Detect which cell encompasses the target text, then output its (X, Y) center coordinate. 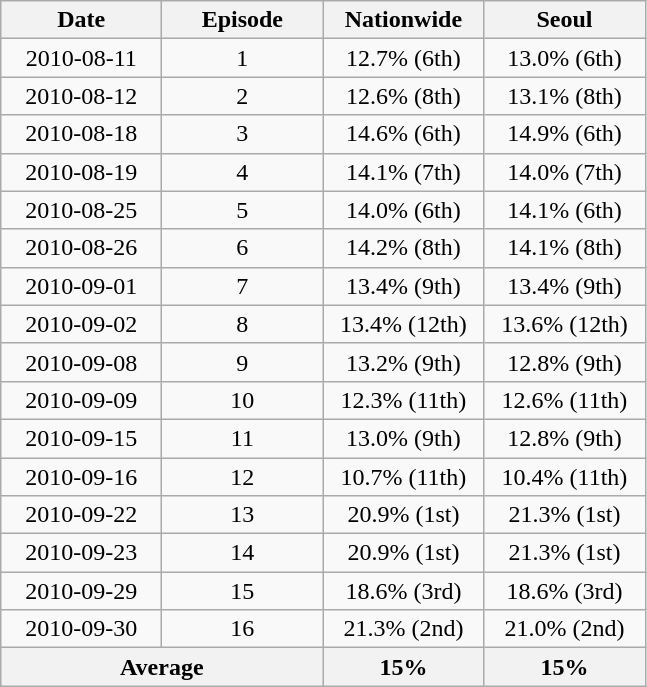
13.1% (8th) (564, 96)
13.2% (9th) (404, 362)
2010-09-02 (82, 324)
15 (242, 591)
Episode (242, 20)
12.6% (8th) (404, 96)
10.7% (11th) (404, 477)
14.9% (6th) (564, 134)
2010-08-19 (82, 172)
13.0% (6th) (564, 58)
13.0% (9th) (404, 438)
2010-09-08 (82, 362)
2010-09-22 (82, 515)
14.0% (6th) (404, 210)
14.1% (8th) (564, 248)
10 (242, 400)
10.4% (11th) (564, 477)
21.3% (2nd) (404, 629)
3 (242, 134)
12.6% (11th) (564, 400)
14.6% (6th) (404, 134)
14.1% (6th) (564, 210)
14.1% (7th) (404, 172)
Seoul (564, 20)
2010-09-29 (82, 591)
14.2% (8th) (404, 248)
13.4% (12th) (404, 324)
7 (242, 286)
2010-09-09 (82, 400)
8 (242, 324)
13.6% (12th) (564, 324)
5 (242, 210)
4 (242, 172)
2 (242, 96)
12.7% (6th) (404, 58)
6 (242, 248)
Date (82, 20)
2010-08-18 (82, 134)
2010-09-23 (82, 553)
2010-08-11 (82, 58)
2010-08-12 (82, 96)
12 (242, 477)
16 (242, 629)
2010-08-26 (82, 248)
2010-08-25 (82, 210)
11 (242, 438)
13 (242, 515)
9 (242, 362)
14 (242, 553)
1 (242, 58)
14.0% (7th) (564, 172)
Average (162, 667)
2010-09-15 (82, 438)
2010-09-16 (82, 477)
2010-09-01 (82, 286)
12.3% (11th) (404, 400)
2010-09-30 (82, 629)
21.0% (2nd) (564, 629)
Nationwide (404, 20)
